Output the [x, y] coordinate of the center of the cell containing the given text.  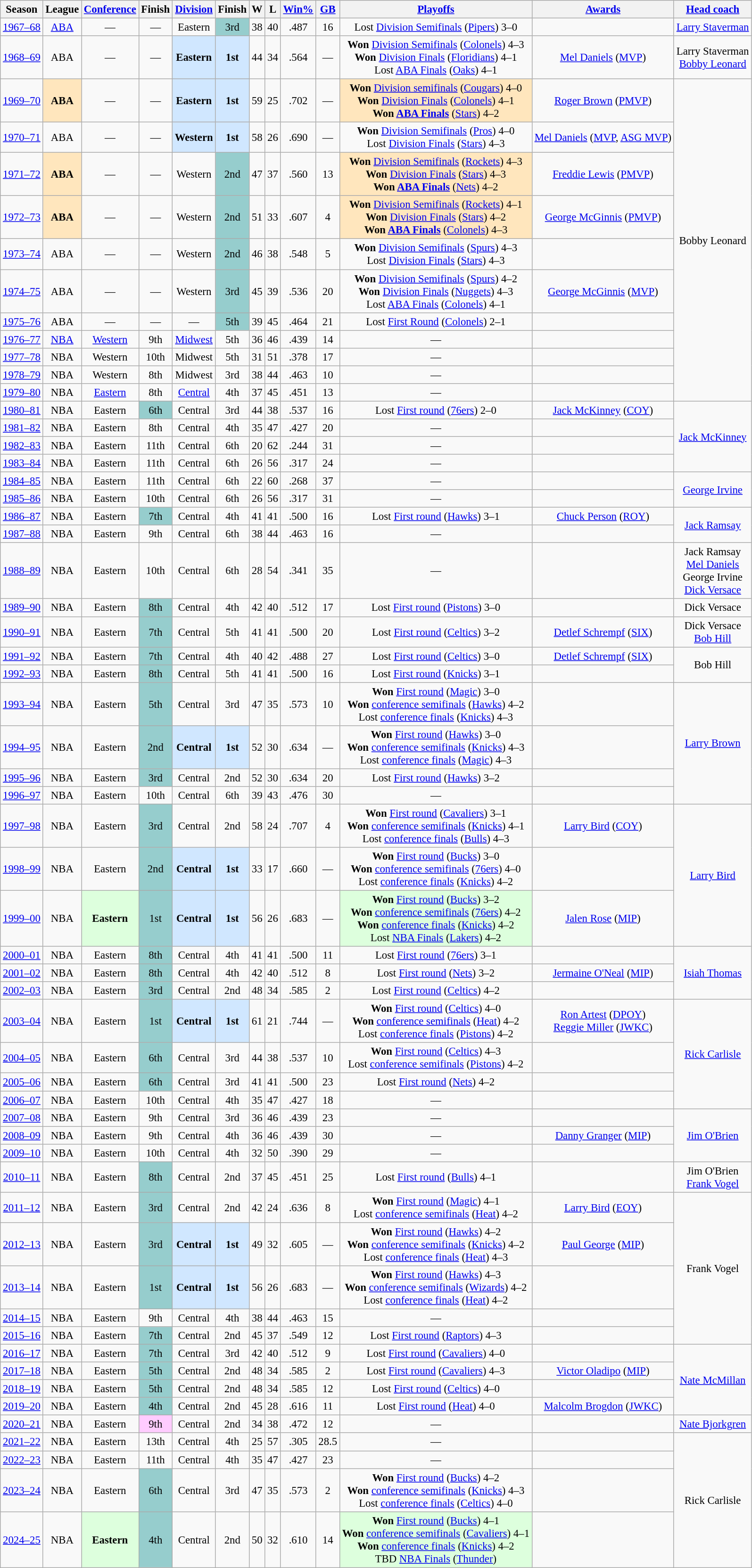
.605 [298, 1244]
.610 [298, 1539]
1976–77 [22, 339]
1972–73 [22, 218]
2013–14 [22, 1288]
.660 [298, 869]
1989–90 [22, 608]
Won Division Semifinals (Spurs) 4–3Lost Division Finals (Stars) 4–3 [436, 254]
.268 [298, 481]
Lost First round (Cavaliers) 4–0 [436, 1354]
Lost First round (76ers) 3–1 [436, 955]
Jermaine O'Neal (MIP) [603, 973]
1982–83 [22, 445]
2012–13 [22, 1244]
.548 [298, 254]
1985–86 [22, 499]
57 [273, 1442]
Bobby Leonard [712, 240]
Mel Daniels (MVP) [603, 57]
.560 [298, 174]
Lost First round (Nets) 4–2 [436, 1082]
18 [328, 1100]
GB [328, 9]
5 [328, 254]
.616 [298, 1406]
.341 [298, 571]
.487 [298, 27]
.549 [298, 1336]
George McGinnis (PMVP) [603, 218]
2006–07 [22, 1100]
Lost First round (Nets) 3–2 [436, 973]
1997–98 [22, 826]
Larry Bird (EOY) [603, 1207]
.744 [298, 1021]
Dick VersaceBob Hill [712, 632]
Conference [110, 9]
Freddie Lewis (PMVP) [603, 174]
2024–25 [22, 1539]
.472 [298, 1424]
.464 [298, 321]
Won First round (Cavaliers) 3–1Won conference semifinals (Knicks) 4–1Lost conference finals (Bulls) 4–3 [436, 826]
Jack Ramsay [712, 525]
9 [328, 1354]
1977–78 [22, 357]
1970–71 [22, 138]
1991–92 [22, 656]
2004–05 [22, 1058]
Won First round (Bucks) 3–0Won conference semifinals (76ers) 4–0Lost conference finals (Knicks) 4–2 [436, 869]
2007–08 [22, 1117]
Frank Vogel [712, 1269]
Isiah Thomas [712, 973]
Nate McMillan [712, 1380]
1974–75 [22, 291]
Season [22, 9]
1993–94 [22, 704]
Won First round (Hawks) 3–0Won conference semifinals (Knicks) 4–3Lost conference finals (Magic) 4–3 [436, 747]
.536 [298, 291]
28.5 [328, 1442]
George Irvine [712, 490]
Won First round (Celtics) 4–0Won conference semifinals (Heat) 4–2Lost conference finals (Pistons) 4–2 [436, 1021]
2000–01 [22, 955]
43 [273, 796]
54 [273, 571]
Malcolm Brogdon (JWKC) [603, 1406]
1978–79 [22, 375]
.690 [298, 138]
60 [273, 481]
62 [273, 445]
2022–23 [22, 1460]
Roger Brown (PMVP) [603, 101]
Lost First round (Celtics) 4–0 [436, 1389]
.476 [298, 796]
Jack RamsayMel DanielsGeorge IrvineDick Versace [712, 571]
1994–95 [22, 747]
1969–70 [22, 101]
Jim O'Brien [712, 1135]
2019–20 [22, 1406]
Won First round (Magic) 4–1 Lost conference semifinals (Heat) 4–2 [436, 1207]
Larry Bird (COY) [603, 826]
Head coach [712, 9]
Lost First Round (Colonels) 2–1 [436, 321]
1987–88 [22, 534]
2009–10 [22, 1153]
Lost First round (Celtics) 3–0 [436, 656]
Mel Daniels (MVP, ASG MVP) [603, 138]
Dick Versace [712, 608]
1983–84 [22, 463]
2021–22 [22, 1442]
Won Division Semifinals (Pros) 4–0Lost Division Finals (Stars) 4–3 [436, 138]
2008–09 [22, 1135]
Lost First round (Hawks) 3–1 [436, 517]
Won Division semifinals (Cougars) 4–0Won Division Finals (Colonels) 4–1Won ABA Finals (Stars) 4–2 [436, 101]
27 [328, 656]
.607 [298, 218]
.390 [298, 1153]
Won First round (Hawks) 4–2 Won conference semifinals (Knicks) 4–2 Lost conference finals (Heat) 4–3 [436, 1244]
59 [256, 101]
.244 [298, 445]
Ron Artest (DPOY)Reggie Miller (JWKC) [603, 1021]
George McGinnis (MVP) [603, 291]
Win% [298, 9]
Lost First round (Cavaliers) 4–3 [436, 1371]
2005–06 [22, 1082]
2003–04 [22, 1021]
Won Division Semifinals (Rockets) 4–1Won Division Finals (Stars) 4–2Won ABA Finals (Colonels) 4–3 [436, 218]
1967–68 [22, 27]
.378 [298, 357]
.488 [298, 656]
Paul George (MIP) [603, 1244]
61 [256, 1021]
1988–89 [22, 571]
1992–93 [22, 673]
Won First round (Bucks) 3–2Won conference semifinals (76ers) 4–2Won conference finals (Knicks) 4–2Lost NBA Finals (Lakers) 4–2 [436, 919]
.564 [298, 57]
Lost First round (Pistons) 3–0 [436, 608]
W [256, 9]
1990–91 [22, 632]
League [62, 9]
1986–87 [22, 517]
Won First round (Hawks) 4–3Won conference semifinals (Wizards) 4–2Lost conference finals (Heat) 4–2 [436, 1288]
.702 [298, 101]
22 [256, 481]
2016–17 [22, 1354]
Danny Granger (MIP) [603, 1135]
Playoffs [436, 9]
2001–02 [22, 973]
Won Division Semifinals (Rockets) 4–3Won Division Finals (Stars) 4–3Won ABA Finals (Nets) 4–2 [436, 174]
1998–99 [22, 869]
1973–74 [22, 254]
2017–18 [22, 1371]
2023–24 [22, 1490]
Lost First round (Knicks) 3–1 [436, 673]
Larry StavermanBobby Leonard [712, 57]
Lost First round (76ers) 2–0 [436, 410]
Lost First round (Raptors) 4–3 [436, 1336]
Chuck Person (ROY) [603, 517]
Lost First round (Celtics) 4–2 [436, 991]
49 [256, 1244]
Jack McKinney [712, 436]
1975–76 [22, 321]
Bob Hill [712, 665]
2002–03 [22, 991]
1995–96 [22, 778]
1980–81 [22, 410]
Jim O'BrienFrank Vogel [712, 1177]
.707 [298, 826]
2015–16 [22, 1336]
Won First round (Magic) 3–0Won conference semifinals (Hawks) 4–2Lost conference finals (Knicks) 4–3 [436, 704]
Jalen Rose (MIP) [603, 919]
Larry Staverman [712, 27]
1971–72 [22, 174]
.636 [298, 1207]
2010–11 [22, 1177]
Division [194, 9]
2011–12 [22, 1207]
Jack McKinney (COY) [603, 410]
Won First round (Bucks) 4–1 Won conference semifinals (Cavaliers) 4–1Won conference finals (Knicks) 4–2TBD NBA Finals (Thunder) [436, 1539]
Lost First round (Hawks) 3–2 [436, 778]
Larry Bird [712, 875]
2014–15 [22, 1318]
Won First round (Celtics) 4–3Lost conference semifinals (Pistons) 4–2 [436, 1058]
15 [328, 1318]
Won Division Semifinals (Colonels) 4–3Won Division Finals (Floridians) 4–1Lost ABA Finals (Oaks) 4–1 [436, 57]
L [273, 9]
Nate Bjorkgren [712, 1424]
Lost First round (Bulls) 4–1 [436, 1177]
29 [328, 1153]
Lost Division Semifinals (Pipers) 3–0 [436, 27]
Won Division Semifinals (Spurs) 4–2Won Division Finals (Nuggets) 4–3Lost ABA Finals (Colonels) 4–1 [436, 291]
Larry Brown [712, 743]
1981–82 [22, 428]
2020–21 [22, 1424]
Victor Oladipo (MIP) [603, 1371]
1979–80 [22, 393]
Lost First round (Celtics) 3–2 [436, 632]
1968–69 [22, 57]
1999–00 [22, 919]
.305 [298, 1442]
Won First round (Bucks) 4–2 Won conference semifinals (Knicks) 4–3 Lost conference finals (Celtics) 4–0 [436, 1490]
1984–85 [22, 481]
Awards [603, 9]
2018–19 [22, 1389]
1996–97 [22, 796]
Lost First round (Heat) 4–0 [436, 1406]
13th [156, 1442]
